Pinpoint the cell where the given text exists, returning its [x, y] midpoint coordinate. 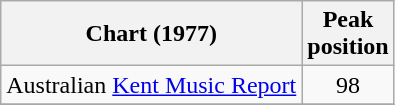
98 [348, 85]
Chart (1977) [152, 34]
Peakposition [348, 34]
Australian Kent Music Report [152, 85]
